Capture the cell that displays the provided text and extract its (x, y) central coordinate. 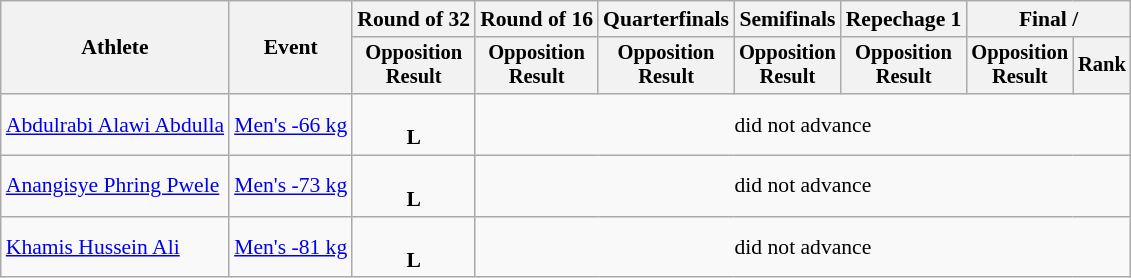
Men's -66 kg (290, 124)
Final / (1048, 19)
Repechage 1 (904, 19)
Abdulrabi Alawi Abdulla (115, 124)
Rank (1102, 66)
Men's -81 kg (290, 248)
Semifinals (788, 19)
Quarterfinals (666, 19)
Men's -73 kg (290, 186)
Round of 16 (536, 19)
Athlete (115, 48)
Khamis Hussein Ali (115, 248)
Anangisye Phring Pwele (115, 186)
Event (290, 48)
Round of 32 (414, 19)
